Detect which cell encompasses the target text, then output its [x, y] center coordinate. 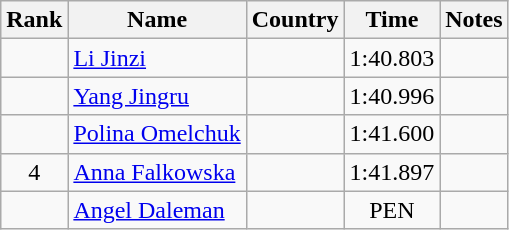
Notes [474, 20]
Rank [34, 20]
1:40.803 [392, 58]
Name [157, 20]
1:40.996 [392, 96]
PEN [392, 210]
Time [392, 20]
1:41.600 [392, 134]
Li Jinzi [157, 58]
1:41.897 [392, 172]
4 [34, 172]
Country [295, 20]
Yang Jingru [157, 96]
Anna Falkowska [157, 172]
Polina Omelchuk [157, 134]
Angel Daleman [157, 210]
